Determine the (X, Y) coordinate at the center of the cell enclosing the given text.  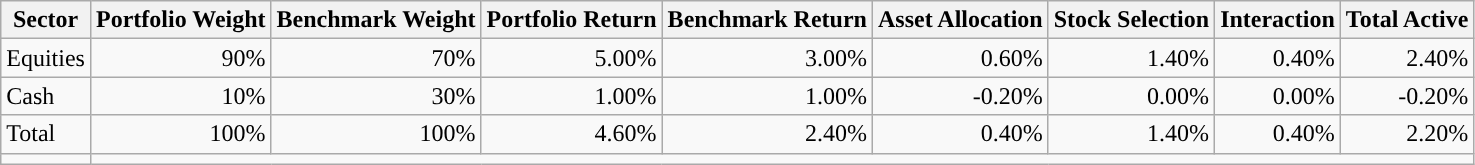
Total Active (1407, 20)
Portfolio Return (572, 20)
90% (180, 58)
Cash (46, 96)
Benchmark Weight (376, 20)
Sector (46, 20)
Asset Allocation (960, 20)
2.20% (1407, 134)
Equities (46, 58)
Portfolio Weight (180, 20)
Stock Selection (1131, 20)
Benchmark Return (767, 20)
30% (376, 96)
Interaction (1278, 20)
3.00% (767, 58)
4.60% (572, 134)
5.00% (572, 58)
70% (376, 58)
10% (180, 96)
0.60% (960, 58)
Total (46, 134)
